Locate the cell with the specified text and output its [x, y] center coordinate. 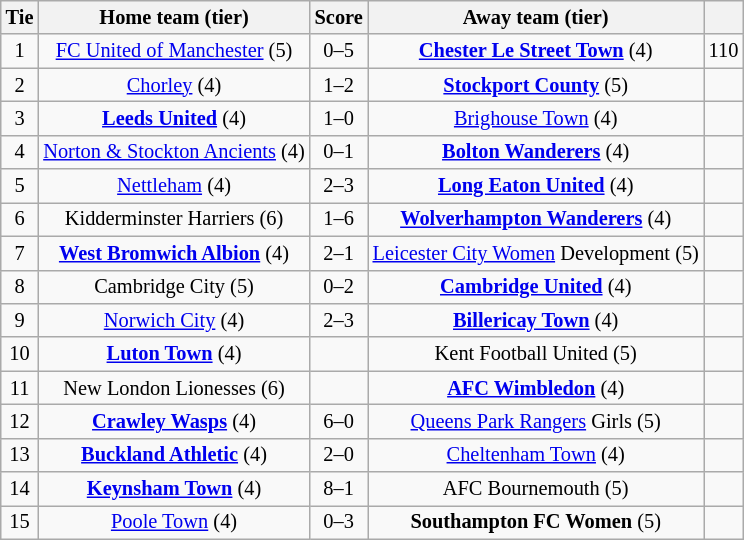
Chorley (4) [174, 85]
6–0 [339, 421]
1–6 [339, 219]
8–1 [339, 489]
Poole Town (4) [174, 522]
14 [20, 489]
Chester Le Street Town (4) [536, 51]
Norton & Stockton Ancients (4) [174, 152]
Cambridge United (4) [536, 287]
Leeds United (4) [174, 118]
FC United of Manchester (5) [174, 51]
3 [20, 118]
Nettleham (4) [174, 186]
15 [20, 522]
Kent Football United (5) [536, 354]
110 [724, 51]
1–0 [339, 118]
0–3 [339, 522]
7 [20, 253]
Keynsham Town (4) [174, 489]
8 [20, 287]
Bolton Wanderers (4) [536, 152]
2–0 [339, 455]
AFC Wimbledon (4) [536, 388]
Away team (tier) [536, 17]
Brighouse Town (4) [536, 118]
1–2 [339, 85]
6 [20, 219]
Cheltenham Town (4) [536, 455]
Crawley Wasps (4) [174, 421]
West Bromwich Albion (4) [174, 253]
Wolverhampton Wanderers (4) [536, 219]
0–5 [339, 51]
Billericay Town (4) [536, 320]
9 [20, 320]
1 [20, 51]
5 [20, 186]
Stockport County (5) [536, 85]
Norwich City (4) [174, 320]
Luton Town (4) [174, 354]
Score [339, 17]
10 [20, 354]
Tie [20, 17]
12 [20, 421]
4 [20, 152]
Southampton FC Women (5) [536, 522]
2 [20, 85]
0–1 [339, 152]
Leicester City Women Development (5) [536, 253]
AFC Bournemouth (5) [536, 489]
2–1 [339, 253]
New London Lionesses (6) [174, 388]
Long Eaton United (4) [536, 186]
Home team (tier) [174, 17]
13 [20, 455]
11 [20, 388]
Buckland Athletic (4) [174, 455]
Queens Park Rangers Girls (5) [536, 421]
0–2 [339, 287]
Kidderminster Harriers (6) [174, 219]
Cambridge City (5) [174, 287]
